Find where the given text appears and provide that cell's center as (X, Y) coordinate. 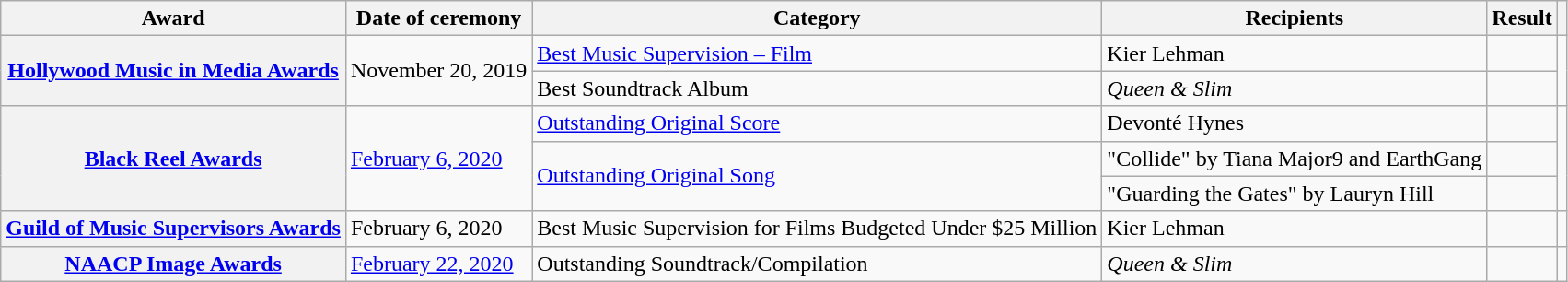
Outstanding Original Song (818, 176)
Outstanding Soundtrack/Compilation (818, 264)
Award (173, 18)
November 20, 2019 (438, 71)
Date of ceremony (438, 18)
"Collide" by Tiana Major9 and EarthGang (1295, 159)
Black Reel Awards (173, 159)
NAACP Image Awards (173, 264)
Best Music Supervision – Film (818, 53)
"Guarding the Gates" by Lauryn Hill (1295, 194)
Guild of Music Supervisors Awards (173, 229)
Devonté Hynes (1295, 123)
Recipients (1295, 18)
Category (818, 18)
Outstanding Original Score (818, 123)
Result (1522, 18)
Best Soundtrack Album (818, 88)
February 22, 2020 (438, 264)
Best Music Supervision for Films Budgeted Under $25 Million (818, 229)
Hollywood Music in Media Awards (173, 71)
